Find where the given text appears and provide that cell's center as (X, Y) coordinate. 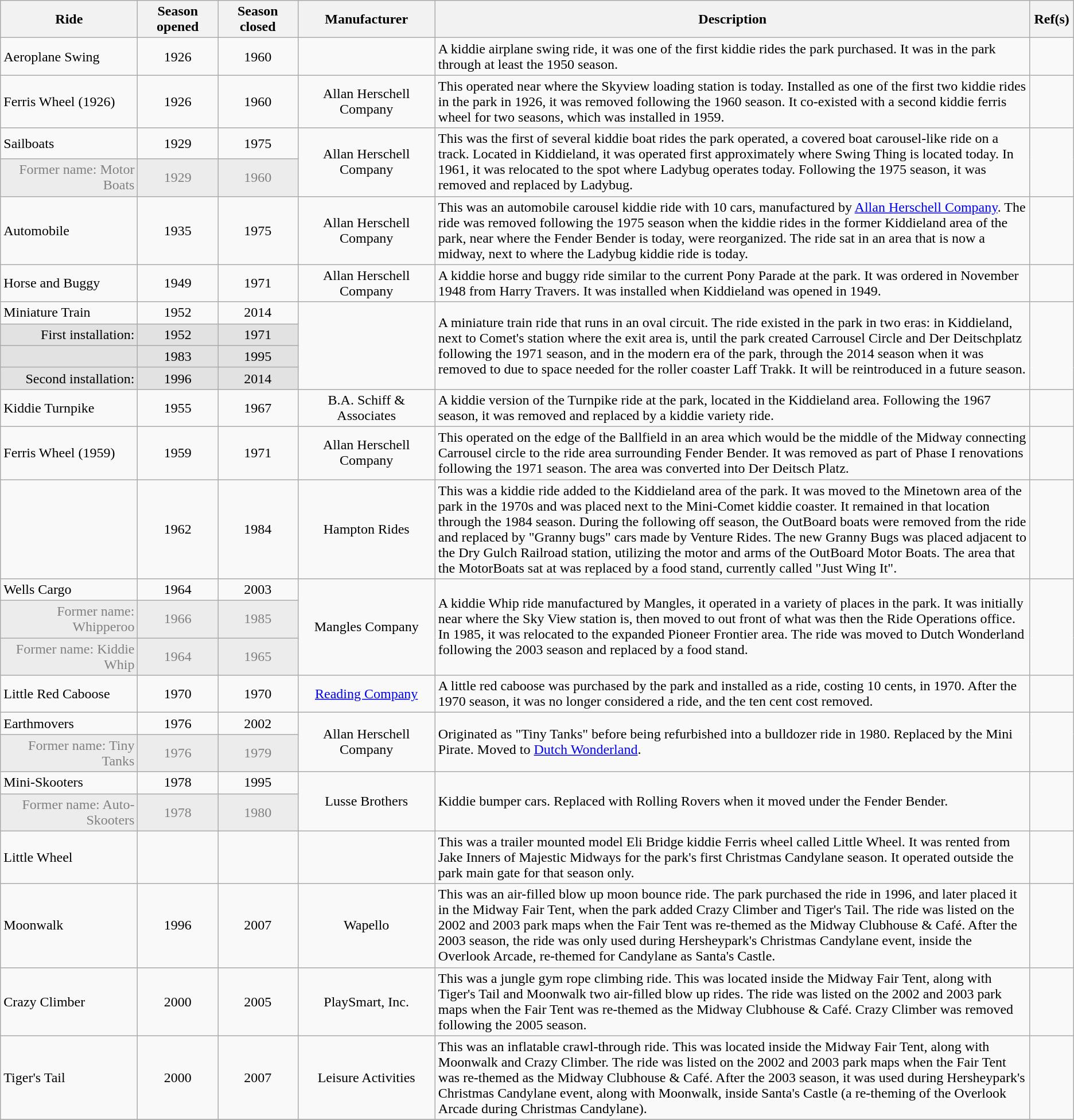
Former name: Whipperoo (69, 620)
Mangles Company (366, 627)
Kiddie bumper cars. Replaced with Rolling Rovers when it moved under the Fender Bender. (732, 801)
B.A. Schiff & Associates (366, 407)
1980 (258, 812)
Mini-Skooters (69, 783)
Little Red Caboose (69, 694)
Sailboats (69, 143)
1962 (178, 529)
Earthmovers (69, 724)
Former name: Tiny Tanks (69, 753)
Ferris Wheel (1926) (69, 102)
PlaySmart, Inc. (366, 1002)
Leisure Activities (366, 1078)
Wells Cargo (69, 590)
1983 (178, 356)
1959 (178, 453)
Miniature Train (69, 313)
Ride (69, 20)
Second installation: (69, 378)
Kiddie Turnpike (69, 407)
Tiger's Tail (69, 1078)
Crazy Climber (69, 1002)
First installation: (69, 335)
A kiddie airplane swing ride, it was one of the first kiddie rides the park purchased. It was in the park through at least the 1950 season. (732, 56)
Originated as "Tiny Tanks" before being refurbished into a bulldozer ride in 1980. Replaced by the Mini Pirate. Moved to Dutch Wonderland. (732, 742)
Season closed (258, 20)
Ref(s) (1052, 20)
Automobile (69, 231)
Horse and Buggy (69, 283)
Manufacturer (366, 20)
Season opened (178, 20)
Reading Company (366, 694)
1967 (258, 407)
2003 (258, 590)
1955 (178, 407)
1984 (258, 529)
1966 (178, 620)
Former name: Auto-Skooters (69, 812)
1949 (178, 283)
Description (732, 20)
2002 (258, 724)
Wapello (366, 925)
Former name: Kiddie Whip (69, 656)
Former name: Motor Boats (69, 178)
Little Wheel (69, 857)
Lusse Brothers (366, 801)
2005 (258, 1002)
1935 (178, 231)
1985 (258, 620)
1965 (258, 656)
1979 (258, 753)
Aeroplane Swing (69, 56)
Hampton Rides (366, 529)
Ferris Wheel (1959) (69, 453)
Moonwalk (69, 925)
